Scan for the cell matching the given text and deliver its (x, y) coordinate at center. 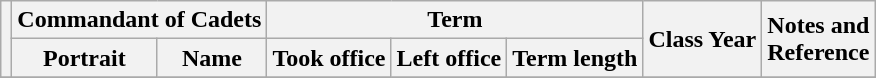
Class Year (702, 39)
Left office (449, 58)
Took office (329, 58)
Portrait (84, 58)
Term length (575, 58)
Notes andReference (818, 39)
Commandant of Cadets (140, 20)
Name (212, 58)
Term (455, 20)
